Capture the cell that displays the provided text and extract its (x, y) central coordinate. 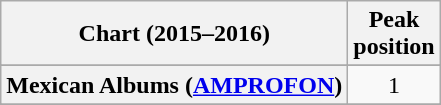
Chart (2015–2016) (174, 34)
Mexican Albums (AMPROFON) (174, 85)
Peakposition (394, 34)
1 (394, 85)
